Detect which cell encompasses the target text, then output its (x, y) center coordinate. 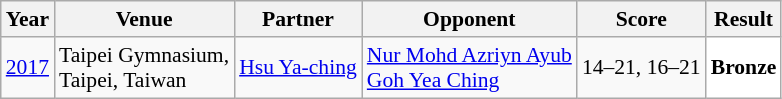
2017 (28, 68)
Score (642, 19)
Opponent (470, 19)
Nur Mohd Azriyn Ayub Goh Yea Ching (470, 68)
Venue (144, 19)
Partner (298, 19)
Hsu Ya-ching (298, 68)
Year (28, 19)
14–21, 16–21 (642, 68)
Result (744, 19)
Taipei Gymnasium,Taipei, Taiwan (144, 68)
Bronze (744, 68)
